Return [X, Y] of the center of cell containing provided text 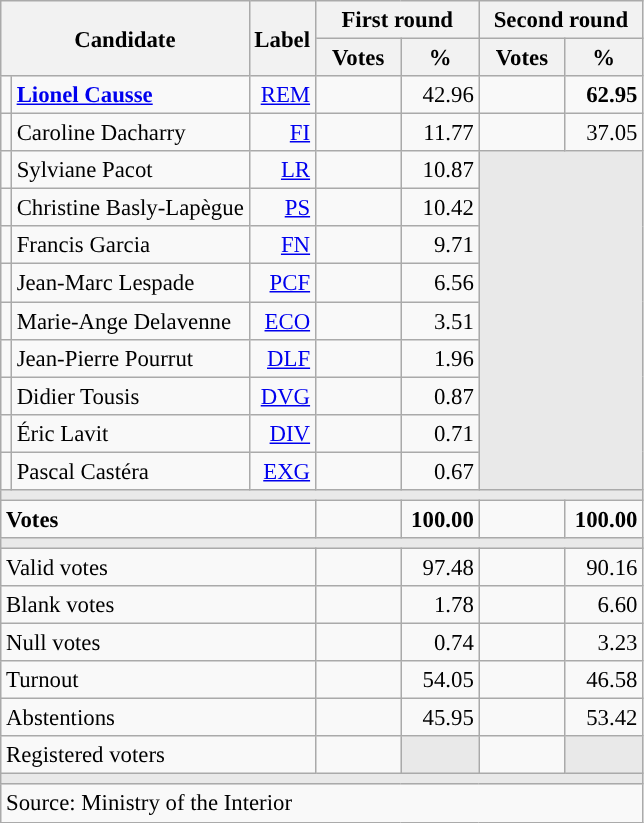
3.23 [604, 643]
10.87 [440, 170]
LR [282, 170]
PS [282, 208]
0.87 [440, 396]
EXG [282, 471]
1.78 [440, 605]
Caroline Dacharry [130, 133]
Pascal Castéra [130, 471]
Christine Basly-Lapègue [130, 208]
FI [282, 133]
0.74 [440, 643]
Label [282, 38]
Éric Lavit [130, 433]
Lionel Causse [130, 95]
42.96 [440, 95]
REM [282, 95]
46.58 [604, 680]
45.95 [440, 718]
0.67 [440, 471]
97.48 [440, 567]
Jean-Marc Lespade [130, 283]
37.05 [604, 133]
6.56 [440, 283]
PCF [282, 283]
Blank votes [158, 605]
Turnout [158, 680]
Sylviane Pacot [130, 170]
Valid votes [158, 567]
Candidate [125, 38]
DLF [282, 358]
90.16 [604, 567]
Registered voters [158, 755]
Second round [561, 20]
53.42 [604, 718]
6.60 [604, 605]
1.96 [440, 358]
Francis Garcia [130, 245]
9.71 [440, 245]
62.95 [604, 95]
0.71 [440, 433]
Abstentions [158, 718]
54.05 [440, 680]
DIV [282, 433]
Didier Tousis [130, 396]
Source: Ministry of the Interior [322, 804]
DVG [282, 396]
Jean-Pierre Pourrut [130, 358]
10.42 [440, 208]
ECO [282, 321]
Null votes [158, 643]
11.77 [440, 133]
3.51 [440, 321]
Marie-Ange Delavenne [130, 321]
First round [397, 20]
FN [282, 245]
